Detect which cell encompasses the target text, then output its (x, y) center coordinate. 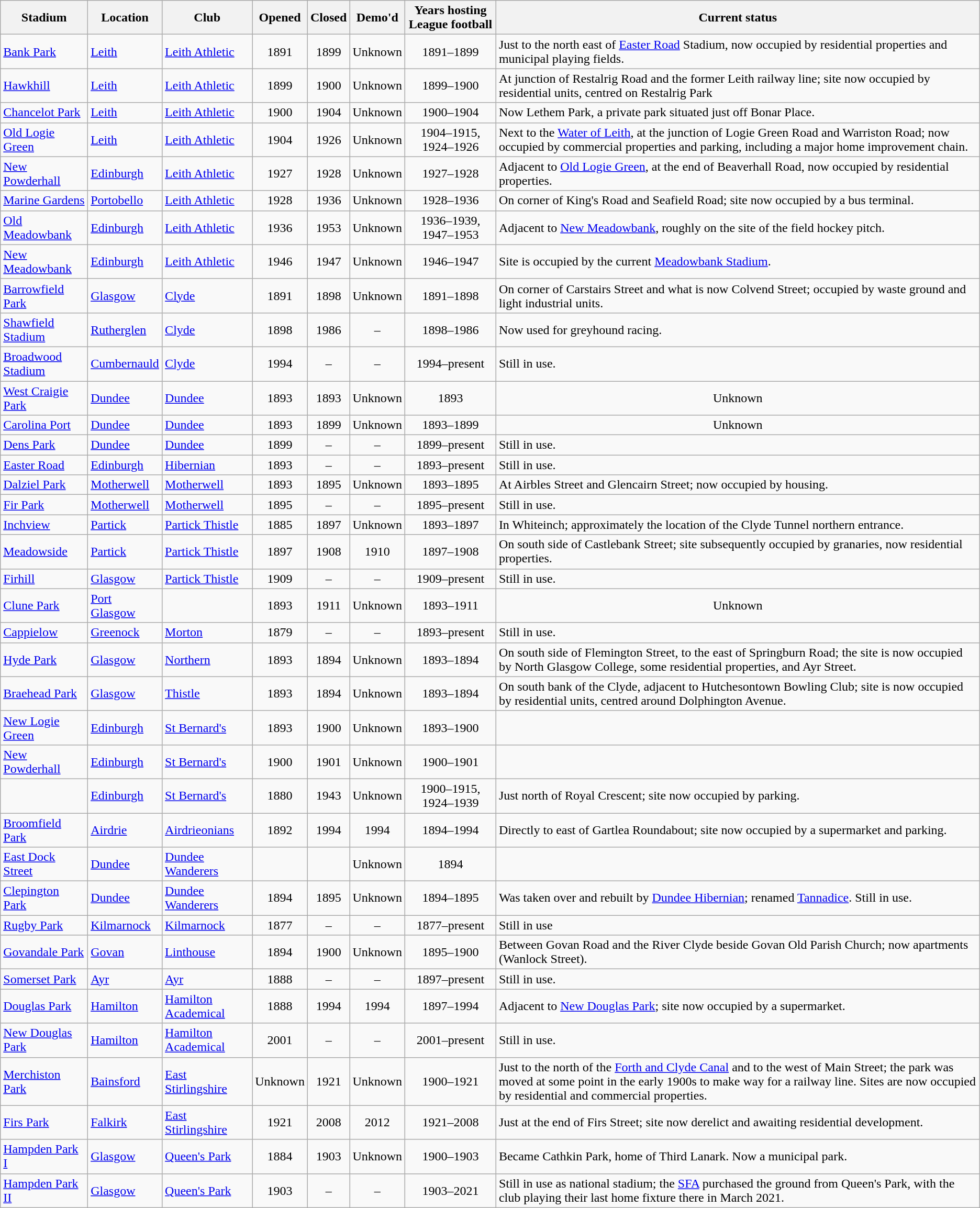
1897–1908 (451, 552)
Clepington Park (44, 899)
1909 (280, 579)
Firs Park (44, 1123)
Shawfield Stadium (44, 330)
New Logie Green (44, 728)
Barrowfield Park (44, 295)
At junction of Restalrig Road and the former Leith railway line; site now occupied by residential units, centred on Restalrig Park (738, 86)
1901 (328, 761)
On south side of Castlebank Street; site subsequently occupied by granaries, now residential properties. (738, 552)
1877 (280, 925)
1893–1899 (451, 425)
1908 (328, 552)
1909–present (451, 579)
Still in use (738, 925)
1900–1904 (451, 113)
1897–1994 (451, 1006)
1893–1897 (451, 525)
Now Lethem Park, a private park situated just off Bonar Place. (738, 113)
Chancelot Park (44, 113)
1943 (328, 796)
Hibernian (207, 465)
Thistle (207, 693)
Hawkhill (44, 86)
1879 (280, 633)
1893–1900 (451, 728)
1927 (280, 174)
Became Cathkin Park, home of Third Lanark. Now a municipal park. (738, 1156)
2001 (280, 1040)
Just to the north east of Easter Road Stadium, now occupied by residential properties and municipal playing fields. (738, 51)
1900–1901 (451, 761)
1986 (328, 330)
Airdrieonians (207, 829)
1892 (280, 829)
1927–1928 (451, 174)
Between Govan Road and the River Clyde beside Govan Old Parish Church; now apartments (Wanlock Street). (738, 952)
1877–present (451, 925)
1947 (328, 262)
1900–1915, 1924–1939 (451, 796)
Morton (207, 633)
Just at the end of Firs Street; site now derelict and awaiting residential development. (738, 1123)
Somerset Park (44, 979)
Now used for greyhound racing. (738, 330)
Old Meadowbank (44, 227)
Directly to east of Gartlea Roundabout; site now occupied by a supermarket and parking. (738, 829)
Dens Park (44, 445)
New Meadowbank (44, 262)
Hampden Park II (44, 1191)
Adjacent to Old Logie Green, at the end of Beaverhall Road, now occupied by residential properties. (738, 174)
1898–1986 (451, 330)
1921–2008 (451, 1123)
1897–present (451, 979)
Airdrie (125, 829)
1884 (280, 1156)
1936–1939, 1947–1953 (451, 227)
Govan (125, 952)
1926 (328, 139)
Broomfield Park (44, 829)
Port Glasgow (125, 605)
1891–1899 (451, 51)
Club (207, 18)
Falkirk (125, 1123)
1899–1900 (451, 86)
1880 (280, 796)
Meadowside (44, 552)
Merchiston Park (44, 1081)
Douglas Park (44, 1006)
1904–1915, 1924–1926 (451, 139)
Adjacent to New Douglas Park; site now occupied by a supermarket. (738, 1006)
2001–present (451, 1040)
Broadwood Stadium (44, 363)
Was taken over and rebuilt by Dundee Hibernian; renamed Tannadice. Still in use. (738, 899)
Still in use as national stadium; the SFA purchased the ground from Queen's Park, with the club playing their last home fixture there in March 2021. (738, 1191)
On corner of King's Road and Seafield Road; site now occupied by a bus terminal. (738, 201)
In Whiteinch; approximately the location of the Clyde Tunnel northern entrance. (738, 525)
1903–2021 (451, 1191)
2008 (328, 1123)
1891–1898 (451, 295)
Inchview (44, 525)
1895–1900 (451, 952)
East Dock Street (44, 864)
Bainsford (125, 1081)
1994–present (451, 363)
1900–1921 (451, 1081)
Fir Park (44, 505)
1946 (280, 262)
On south bank of the Clyde, adjacent to Hutchesontown Bowling Club; site is now occupied by residential units, centred around Dolphington Avenue. (738, 693)
1894–1994 (451, 829)
Linthouse (207, 952)
1928–1936 (451, 201)
2012 (377, 1123)
At Airbles Street and Glencairn Street; now occupied by housing. (738, 485)
Years hosting League football (451, 18)
Closed (328, 18)
1895–present (451, 505)
Demo'd (377, 18)
Hampden Park I (44, 1156)
Dalziel Park (44, 485)
Location (125, 18)
Rugby Park (44, 925)
Marine Gardens (44, 201)
1953 (328, 227)
Carolina Port (44, 425)
Greenock (125, 633)
1911 (328, 605)
Clune Park (44, 605)
Stadium (44, 18)
1885 (280, 525)
Cumbernauld (125, 363)
Site is occupied by the current Meadowbank Stadium. (738, 262)
West Craigie Park (44, 398)
Cappielow (44, 633)
Opened (280, 18)
1910 (377, 552)
Portobello (125, 201)
Bank Park (44, 51)
On corner of Carstairs Street and what is now Colvend Street; occupied by waste ground and light industrial units. (738, 295)
1894–1895 (451, 899)
1899–present (451, 445)
Adjacent to New Meadowbank, roughly on the site of the field hockey pitch. (738, 227)
Hyde Park (44, 660)
Old Logie Green (44, 139)
Just north of Royal Crescent; site now occupied by parking. (738, 796)
New Douglas Park (44, 1040)
Northern (207, 660)
1946–1947 (451, 262)
1900–1903 (451, 1156)
1893–1911 (451, 605)
Braehead Park (44, 693)
1893–1895 (451, 485)
Easter Road (44, 465)
Firhill (44, 579)
Current status (738, 18)
Govandale Park (44, 952)
Rutherglen (125, 330)
